For the text-containing cell, return its midpoint in (X, Y) coordinate format. 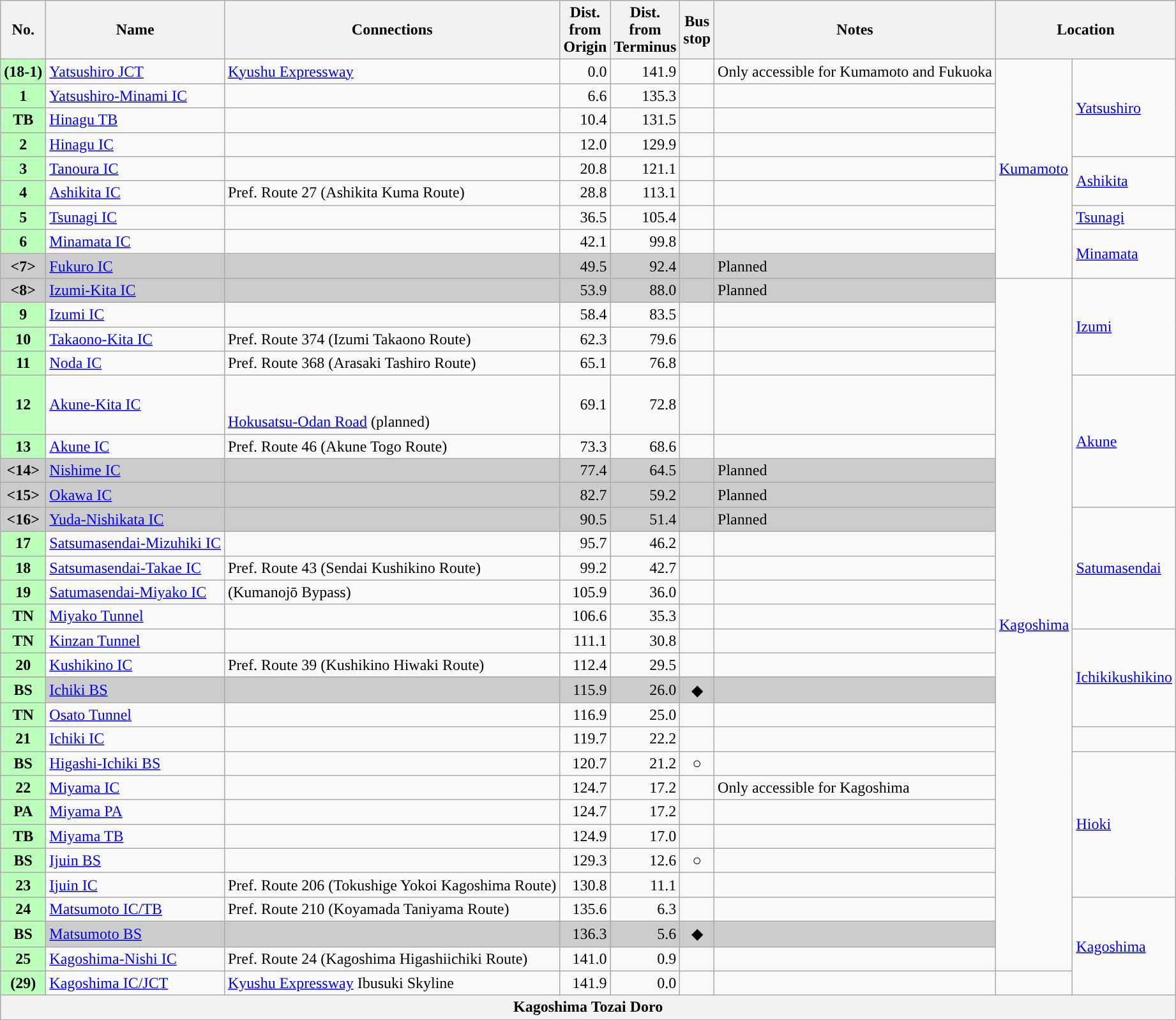
20.8 (585, 169)
99.2 (585, 568)
17.0 (645, 836)
18 (23, 568)
12.6 (645, 860)
Minamata (1124, 254)
23 (23, 885)
Yatsushiro JCT (135, 72)
0.9 (645, 959)
21.2 (645, 763)
(18-1) (23, 72)
Takaono-Kita IC (135, 339)
25 (23, 959)
92.4 (645, 266)
17 (23, 544)
(Kumanojō Bypass) (392, 592)
Kagoshima-Nishi IC (135, 959)
36.5 (585, 217)
73.3 (585, 446)
4 (23, 193)
25.0 (645, 715)
49.5 (585, 266)
76.8 (645, 363)
Ijuin BS (135, 860)
13 (23, 446)
Kyushu Expressway Ibusuki Skyline (392, 983)
Miyama PA (135, 812)
136.3 (585, 934)
Kyushu Expressway (392, 72)
83.5 (645, 314)
88.0 (645, 290)
22.2 (645, 739)
79.6 (645, 339)
Tsunagi IC (135, 217)
Notes (856, 30)
90.5 (585, 519)
10.4 (585, 120)
129.3 (585, 860)
Yatsushiro (1124, 108)
Satsumasendai-Mizuhiki IC (135, 544)
Kinzan Tunnel (135, 641)
Miyama TB (135, 836)
59.2 (645, 495)
Noda IC (135, 363)
Location (1086, 30)
Okawa IC (135, 495)
99.8 (645, 241)
72.8 (645, 405)
135.6 (585, 909)
Izumi IC (135, 314)
Izumi-Kita IC (135, 290)
10 (23, 339)
Hinagu TB (135, 120)
Akune-Kita IC (135, 405)
36.0 (645, 592)
Dist.fromTerminus (645, 30)
Kushikino IC (135, 665)
12 (23, 405)
21 (23, 739)
Ijuin IC (135, 885)
121.1 (645, 169)
1 (23, 96)
Yatsushiro-Minami IC (135, 96)
Tsunagi (1124, 217)
Osato Tunnel (135, 715)
11 (23, 363)
Matsumoto BS (135, 934)
106.6 (585, 616)
Pref. Route 27 (Ashikita Kuma Route) (392, 193)
Busstop (697, 30)
30.8 (645, 641)
19 (23, 592)
105.4 (645, 217)
124.9 (585, 836)
68.6 (645, 446)
120.7 (585, 763)
42.7 (645, 568)
<16> (23, 519)
Pref. Route 206 (Tokushige Yokoi Kagoshima Route) (392, 885)
62.3 (585, 339)
77.4 (585, 471)
Akune (1124, 441)
9 (23, 314)
5 (23, 217)
53.9 (585, 290)
Kumamoto (1034, 169)
26.0 (645, 690)
Pref. Route 39 (Kushikino Hiwaki Route) (392, 665)
<14> (23, 471)
<8> (23, 290)
Pref. Route 46 (Akune Togo Route) (392, 446)
Connections (392, 30)
Kagoshima Tozai Doro (589, 1007)
6.3 (645, 909)
51.4 (645, 519)
Ichiki IC (135, 739)
5.6 (645, 934)
28.8 (585, 193)
82.7 (585, 495)
Miyama IC (135, 788)
Ashikita (1124, 181)
Hokusatsu-Odan Road (planned) (392, 405)
11.1 (645, 885)
Miyako Tunnel (135, 616)
Satumasendai (1124, 568)
112.4 (585, 665)
64.5 (645, 471)
115.9 (585, 690)
6.6 (585, 96)
95.7 (585, 544)
Yuda-Nishikata IC (135, 519)
116.9 (585, 715)
Only accessible for Kumamoto and Fukuoka (856, 72)
Nishime IC (135, 471)
Hioki (1124, 824)
Satsumasendai-Takae IC (135, 568)
Ichikikushikino (1124, 678)
PA (23, 812)
42.1 (585, 241)
135.3 (645, 96)
119.7 (585, 739)
Higashi-Ichiki BS (135, 763)
Only accessible for Kagoshima (856, 788)
No. (23, 30)
Ashikita IC (135, 193)
(29) (23, 983)
22 (23, 788)
69.1 (585, 405)
24 (23, 909)
Name (135, 30)
20 (23, 665)
Tanoura IC (135, 169)
130.8 (585, 885)
141.0 (585, 959)
Kagoshima IC/JCT (135, 983)
12.0 (585, 144)
131.5 (645, 120)
65.1 (585, 363)
111.1 (585, 641)
2 (23, 144)
58.4 (585, 314)
Pref. Route 374 (Izumi Takaono Route) (392, 339)
29.5 (645, 665)
Matsumoto IC/TB (135, 909)
Satumasendai-Miyako IC (135, 592)
Pref. Route 368 (Arasaki Tashiro Route) (392, 363)
Akune IC (135, 446)
<15> (23, 495)
<7> (23, 266)
105.9 (585, 592)
46.2 (645, 544)
129.9 (645, 144)
Ichiki BS (135, 690)
Izumi (1124, 326)
Hinagu IC (135, 144)
Dist.fromOrigin (585, 30)
Minamata IC (135, 241)
Pref. Route 24 (Kagoshima Higashiichiki Route) (392, 959)
Pref. Route 210 (Koyamada Taniyama Route) (392, 909)
Fukuro IC (135, 266)
Pref. Route 43 (Sendai Kushikino Route) (392, 568)
6 (23, 241)
35.3 (645, 616)
113.1 (645, 193)
3 (23, 169)
